Locate the cell with the specified text and output its [X, Y] center coordinate. 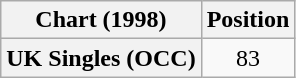
UK Singles (OCC) [101, 58]
Position [248, 20]
Chart (1998) [101, 20]
83 [248, 58]
